For the text-containing cell, return its midpoint in [X, Y] coordinate format. 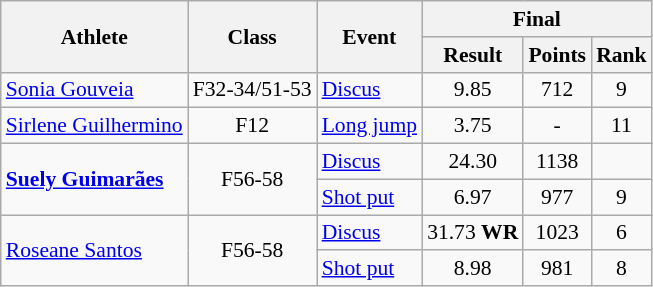
11 [622, 126]
6 [622, 233]
Sirlene Guilhermino [94, 126]
Sonia Gouveia [94, 90]
6.97 [472, 197]
1138 [557, 162]
9.85 [472, 90]
977 [557, 197]
3.75 [472, 126]
Event [370, 36]
F32-34/51-53 [252, 90]
- [557, 126]
Suely Guimarães [94, 180]
981 [557, 269]
Points [557, 55]
8.98 [472, 269]
Result [472, 55]
Athlete [94, 36]
Final [537, 19]
Class [252, 36]
Roseane Santos [94, 250]
Rank [622, 55]
Long jump [370, 126]
712 [557, 90]
8 [622, 269]
1023 [557, 233]
31.73 WR [472, 233]
F12 [252, 126]
24.30 [472, 162]
